For the text-containing cell, return its midpoint in [x, y] coordinate format. 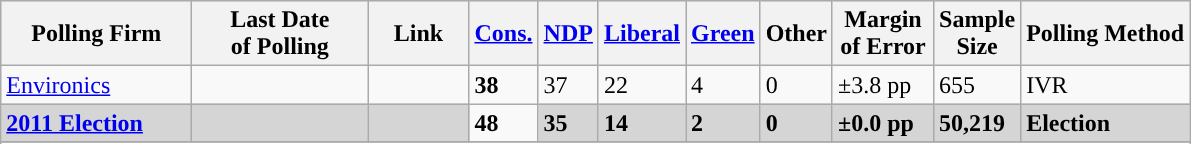
Last Dateof Polling [280, 34]
NDP [568, 34]
Polling Firm [96, 34]
Link [418, 34]
14 [642, 123]
655 [978, 85]
IVR [1106, 85]
Other [796, 34]
Cons. [504, 34]
±0.0 pp [882, 123]
Environics [96, 85]
50,219 [978, 123]
37 [568, 85]
Election [1106, 123]
2 [724, 123]
35 [568, 123]
38 [504, 85]
Marginof Error [882, 34]
4 [724, 85]
Green [724, 34]
22 [642, 85]
Liberal [642, 34]
±3.8 pp [882, 85]
2011 Election [96, 123]
48 [504, 123]
Polling Method [1106, 34]
SampleSize [978, 34]
